Pinpoint the cell where the given text exists, returning its [X, Y] midpoint coordinate. 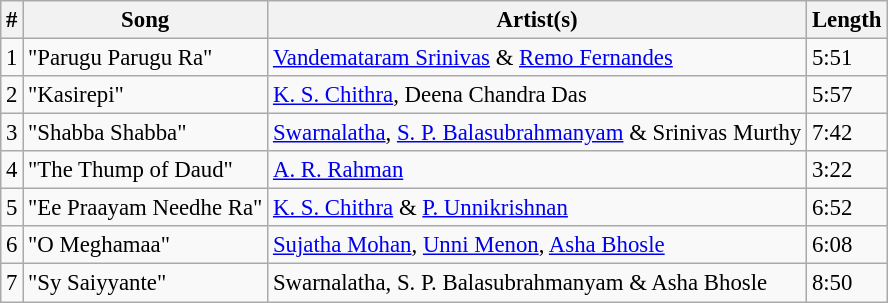
4 [12, 170]
"Sy Saiyyante" [146, 283]
"O Meghamaa" [146, 245]
# [12, 20]
6:08 [847, 245]
2 [12, 95]
K. S. Chithra, Deena Chandra Das [538, 95]
"Kasirepi" [146, 95]
3 [12, 133]
"Shabba Shabba" [146, 133]
"Ee Praayam Needhe Ra" [146, 208]
8:50 [847, 283]
6:52 [847, 208]
3:22 [847, 170]
"The Thump of Daud" [146, 170]
7 [12, 283]
Song [146, 20]
6 [12, 245]
5 [12, 208]
5:51 [847, 58]
"Parugu Parugu Ra" [146, 58]
Sujatha Mohan, Unni Menon, Asha Bhosle [538, 245]
A. R. Rahman [538, 170]
5:57 [847, 95]
Swarnalatha, S. P. Balasubrahmanyam & Srinivas Murthy [538, 133]
K. S. Chithra & P. Unnikrishnan [538, 208]
Vandemataram Srinivas & Remo Fernandes [538, 58]
Swarnalatha, S. P. Balasubrahmanyam & Asha Bhosle [538, 283]
1 [12, 58]
Artist(s) [538, 20]
7:42 [847, 133]
Length [847, 20]
